Capture the cell that displays the provided text and extract its [X, Y] central coordinate. 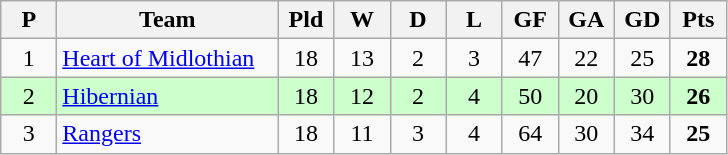
28 [698, 58]
11 [362, 134]
22 [586, 58]
50 [530, 96]
Hibernian [168, 96]
Team [168, 20]
Rangers [168, 134]
47 [530, 58]
13 [362, 58]
L [474, 20]
GD [642, 20]
26 [698, 96]
P [29, 20]
W [362, 20]
GF [530, 20]
64 [530, 134]
34 [642, 134]
20 [586, 96]
Heart of Midlothian [168, 58]
1 [29, 58]
12 [362, 96]
Pts [698, 20]
GA [586, 20]
D [418, 20]
Pld [306, 20]
